Return the (X, Y) coordinate for the center point of the cell that contains the specified text.  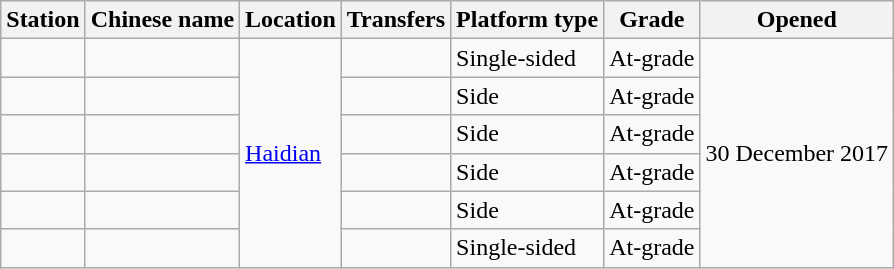
30 December 2017 (797, 153)
Grade (652, 20)
Chinese name (162, 20)
Location (291, 20)
Haidian (291, 153)
Platform type (528, 20)
Station (43, 20)
Transfers (396, 20)
Opened (797, 20)
